Locate the cell with the specified text and output its (X, Y) center coordinate. 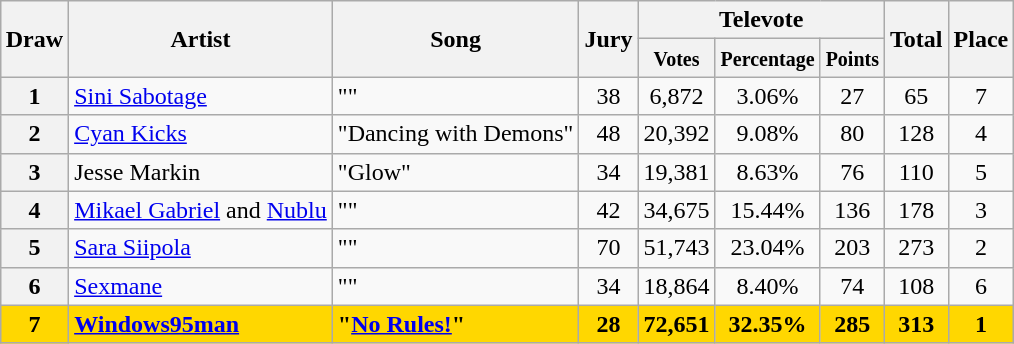
"Dancing with Demons" (456, 134)
70 (608, 248)
6,872 (676, 96)
18,864 (676, 286)
Sara Siipola (201, 248)
203 (852, 248)
15.44% (768, 210)
Mikael Gabriel and Nublu (201, 210)
65 (917, 96)
Jury (608, 39)
178 (917, 210)
76 (852, 172)
Percentage (768, 58)
32.35% (768, 324)
Windows95man (201, 324)
23.04% (768, 248)
273 (917, 248)
48 (608, 134)
108 (917, 286)
Points (852, 58)
Song (456, 39)
20,392 (676, 134)
19,381 (676, 172)
74 (852, 286)
8.63% (768, 172)
Sini Sabotage (201, 96)
34,675 (676, 210)
136 (852, 210)
9.08% (768, 134)
"No Rules!" (456, 324)
80 (852, 134)
Draw (34, 39)
110 (917, 172)
27 (852, 96)
128 (917, 134)
"Glow" (456, 172)
Jesse Markin (201, 172)
38 (608, 96)
Artist (201, 39)
42 (608, 210)
Cyan Kicks (201, 134)
8.40% (768, 286)
Votes (676, 58)
Place (981, 39)
72,651 (676, 324)
Total (917, 39)
285 (852, 324)
51,743 (676, 248)
28 (608, 324)
Sexmane (201, 286)
Televote (762, 20)
313 (917, 324)
3.06% (768, 96)
